Scan for the cell matching the given text and deliver its (X, Y) coordinate at center. 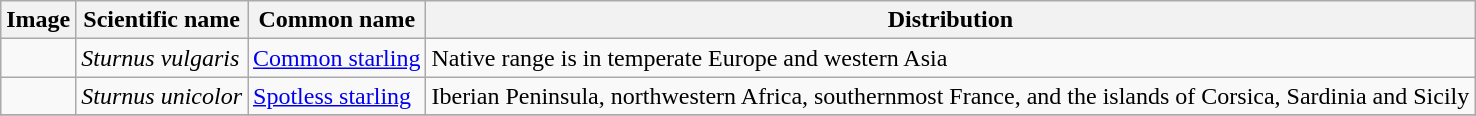
Distribution (950, 20)
Sturnus unicolor (162, 96)
Image (38, 20)
Common name (337, 20)
Sturnus vulgaris (162, 58)
Scientific name (162, 20)
Native range is in temperate Europe and western Asia (950, 58)
Spotless starling (337, 96)
Iberian Peninsula, northwestern Africa, southernmost France, and the islands of Corsica, Sardinia and Sicily (950, 96)
Common starling (337, 58)
